Detect which cell encompasses the target text, then output its (x, y) center coordinate. 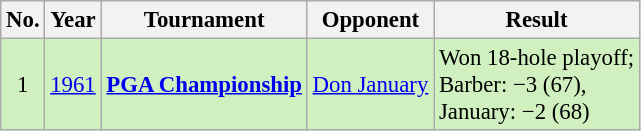
Won 18-hole playoff;Barber: −3 (67),January: −2 (68) (537, 85)
Tournament (204, 20)
1 (23, 85)
Year (73, 20)
Opponent (370, 20)
1961 (73, 85)
PGA Championship (204, 85)
Don January (370, 85)
Result (537, 20)
No. (23, 20)
